Extract the (X, Y) coordinate from the center of the cell holding the provided text.  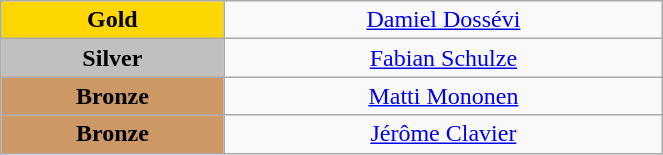
Jérôme Clavier (444, 134)
Matti Mononen (444, 96)
Damiel Dossévi (444, 20)
Gold (112, 20)
Silver (112, 58)
Fabian Schulze (444, 58)
